Provide the (x, y) coordinate of the cell's center where the given text is located.  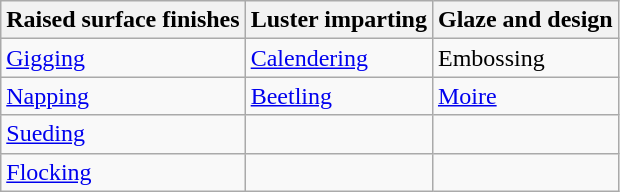
Calendering (338, 58)
Sueding (123, 134)
Luster imparting (338, 20)
Gigging (123, 58)
Glaze and design (525, 20)
Beetling (338, 96)
Embossing (525, 58)
Raised surface finishes (123, 20)
Flocking (123, 172)
Napping (123, 96)
Moire (525, 96)
